Extract the (X, Y) coordinate from the center of the cell holding the provided text.  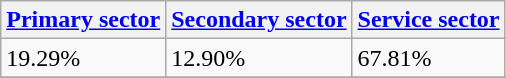
67.81% (428, 58)
19.29% (84, 58)
Secondary sector (259, 20)
12.90% (259, 58)
Primary sector (84, 20)
Service sector (428, 20)
